Pinpoint the cell where the given text exists, returning its [x, y] midpoint coordinate. 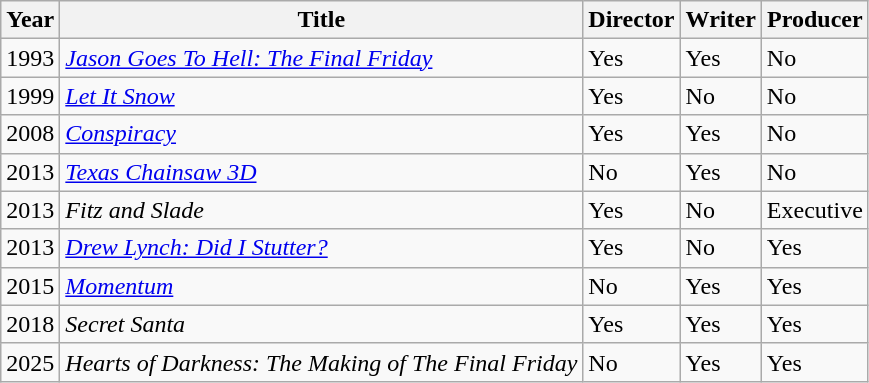
1993 [30, 58]
Texas Chainsaw 3D [322, 172]
Drew Lynch: Did I Stutter? [322, 248]
Secret Santa [322, 324]
Executive [814, 210]
2025 [30, 362]
Jason Goes To Hell: The Final Friday [322, 58]
Fitz and Slade [322, 210]
Director [632, 20]
2008 [30, 134]
Title [322, 20]
Momentum [322, 286]
1999 [30, 96]
Year [30, 20]
Conspiracy [322, 134]
Let It Snow [322, 96]
Hearts of Darkness: The Making of The Final Friday [322, 362]
2015 [30, 286]
Producer [814, 20]
Writer [720, 20]
2018 [30, 324]
